Return the (X, Y) coordinate for the center point of the cell that contains the specified text.  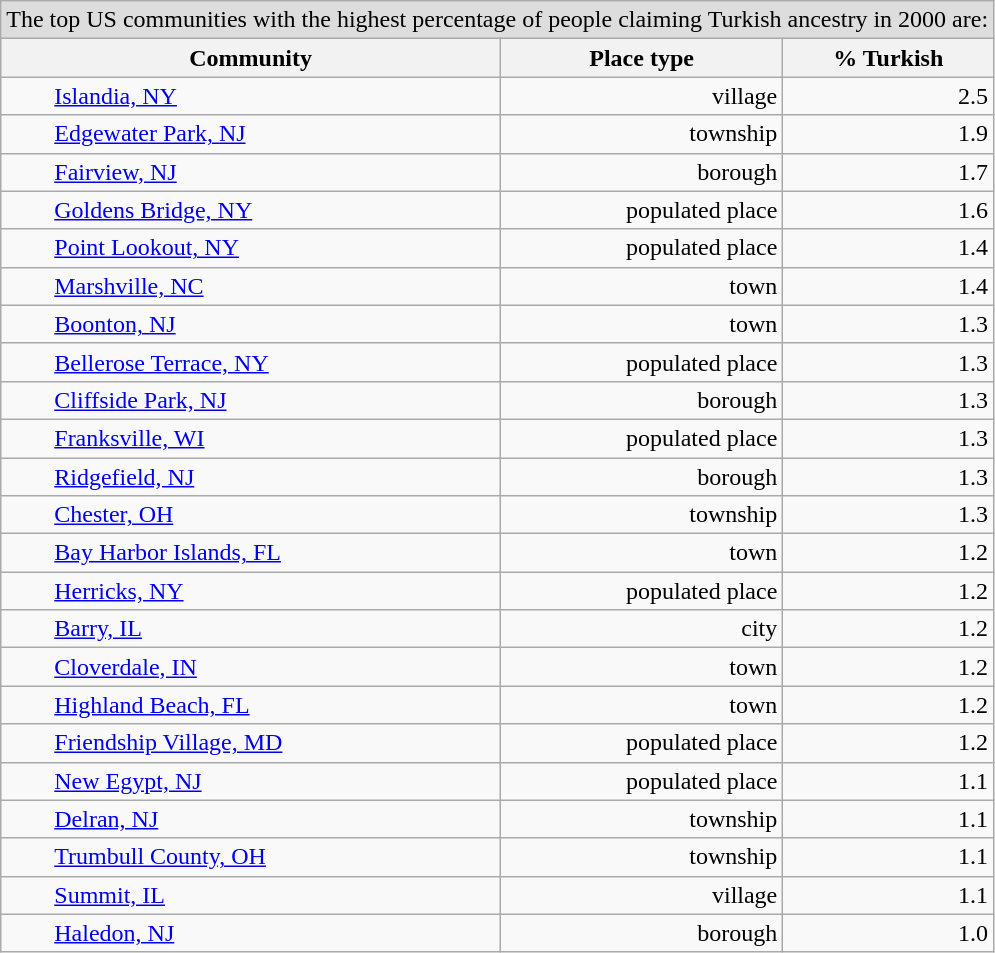
New Egypt, NJ (251, 781)
Franksville, WI (251, 438)
Chester, OH (251, 515)
Bellerose Terrace, NY (251, 362)
1.0 (888, 933)
Friendship Village, MD (251, 743)
Summit, IL (251, 895)
Goldens Bridge, NY (251, 210)
Cloverdale, IN (251, 667)
Edgewater Park, NJ (251, 134)
Ridgefield, NJ (251, 477)
Trumbull County, OH (251, 857)
Haledon, NJ (251, 933)
Highland Beach, FL (251, 705)
The top US communities with the highest percentage of people claiming Turkish ancestry in 2000 are: (498, 20)
1.7 (888, 172)
Point Lookout, NY (251, 248)
Herricks, NY (251, 591)
1.6 (888, 210)
% Turkish (888, 58)
Place type (641, 58)
Boonton, NJ (251, 324)
2.5 (888, 96)
Barry, IL (251, 629)
Community (251, 58)
Cliffside Park, NJ (251, 400)
Delran, NJ (251, 819)
Fairview, NJ (251, 172)
Islandia, NY (251, 96)
Bay Harbor Islands, FL (251, 553)
1.9 (888, 134)
city (641, 629)
Marshville, NC (251, 286)
